Capture the cell that displays the provided text and extract its (X, Y) central coordinate. 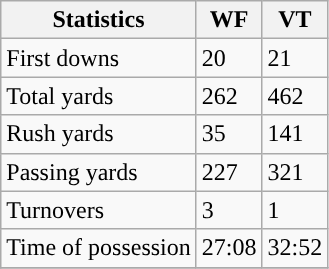
32:52 (295, 248)
27:08 (229, 248)
WF (229, 20)
141 (295, 134)
3 (229, 210)
262 (229, 96)
Passing yards (99, 172)
Rush yards (99, 134)
1 (295, 210)
Total yards (99, 96)
462 (295, 96)
227 (229, 172)
VT (295, 20)
35 (229, 134)
321 (295, 172)
Turnovers (99, 210)
First downs (99, 58)
20 (229, 58)
Statistics (99, 20)
21 (295, 58)
Time of possession (99, 248)
